Search for the cell housing the specified text and yield its [x, y] center coordinate. 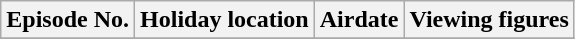
Episode No. [68, 20]
Holiday location [225, 20]
Airdate [359, 20]
Viewing figures [489, 20]
